Pinpoint the cell where the given text exists, returning its (X, Y) midpoint coordinate. 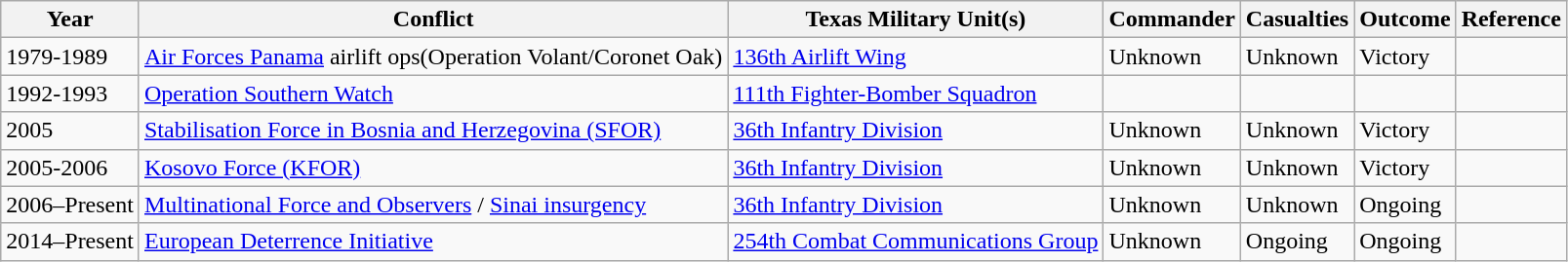
Texas Military Unit(s) (915, 19)
254th Combat Communications Group (915, 242)
Casualties (1297, 19)
2014–Present (70, 242)
Conflict (433, 19)
Reference (1510, 19)
European Deterrence Initiative (433, 242)
2005-2006 (70, 168)
Commander (1172, 19)
Year (70, 19)
Outcome (1405, 19)
Kosovo Force (KFOR) (433, 168)
111th Fighter-Bomber Squadron (915, 94)
Stabilisation Force in Bosnia and Herzegovina (SFOR) (433, 131)
136th Airlift Wing (915, 56)
2005 (70, 131)
Air Forces Panama airlift ops(Operation Volant/Coronet Oak) (433, 56)
2006–Present (70, 205)
1992-1993 (70, 94)
1979-1989 (70, 56)
Multinational Force and Observers / Sinai insurgency (433, 205)
Operation Southern Watch (433, 94)
